Return (X, Y) of the center of cell containing provided text 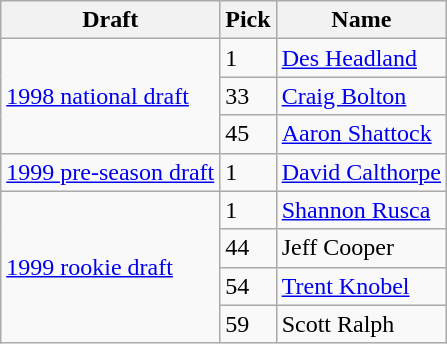
Trent Knobel (361, 286)
33 (248, 96)
59 (248, 324)
Scott Ralph (361, 324)
1999 pre-season draft (110, 172)
Jeff Cooper (361, 248)
Craig Bolton (361, 96)
Pick (248, 20)
Shannon Rusca (361, 210)
45 (248, 134)
Aaron Shattock (361, 134)
44 (248, 248)
David Calthorpe (361, 172)
1999 rookie draft (110, 267)
54 (248, 286)
1998 national draft (110, 96)
Des Headland (361, 58)
Draft (110, 20)
Name (361, 20)
